Determine the [X, Y] coordinate at the center of the cell enclosing the given text.  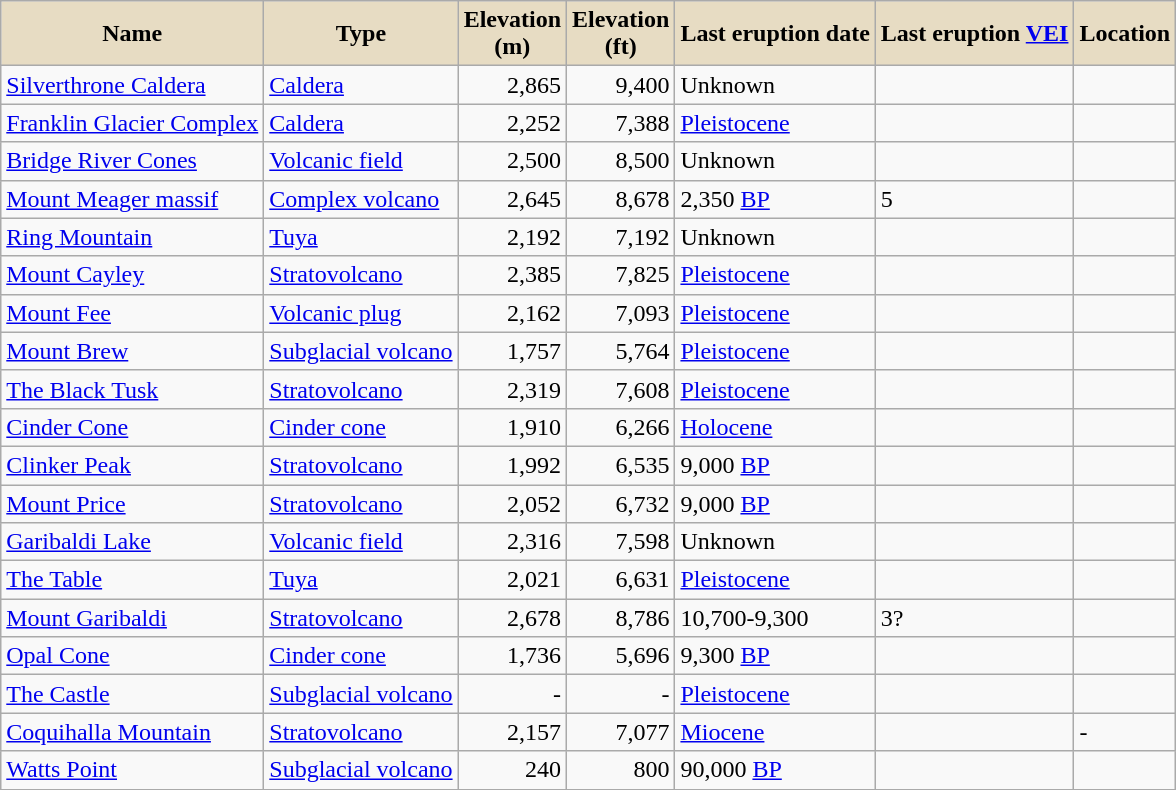
Miocene [775, 732]
8,678 [621, 199]
Mount Fee [132, 313]
Name [132, 34]
Type [361, 34]
7,093 [621, 313]
10,700-9,300 [775, 618]
6,732 [621, 503]
9,300 BP [775, 656]
Mount Garibaldi [132, 618]
9,400 [621, 85]
2,252 [512, 123]
Opal Cone [132, 656]
Last eruption date [775, 34]
2,157 [512, 732]
Clinker Peak [132, 465]
2,162 [512, 313]
7,388 [621, 123]
2,645 [512, 199]
2,678 [512, 618]
Complex volcano [361, 199]
240 [512, 770]
2,319 [512, 389]
Watts Point [132, 770]
Mount Brew [132, 351]
1,992 [512, 465]
Elevation (ft) [621, 34]
2,192 [512, 237]
2,021 [512, 580]
8,786 [621, 618]
Garibaldi Lake [132, 542]
7,608 [621, 389]
6,266 [621, 427]
5,764 [621, 351]
Mount Meager massif [132, 199]
2,350 BP [775, 199]
1,736 [512, 656]
Bridge River Cones [132, 161]
7,598 [621, 542]
Coquihalla Mountain [132, 732]
2,500 [512, 161]
7,192 [621, 237]
2,052 [512, 503]
2,316 [512, 542]
6,535 [621, 465]
8,500 [621, 161]
Franklin Glacier Complex [132, 123]
The Black Tusk [132, 389]
Silverthrone Caldera [132, 85]
Ring Mountain [132, 237]
Holocene [775, 427]
90,000 BP [775, 770]
Elevation (m) [512, 34]
Location [1125, 34]
The Table [132, 580]
800 [621, 770]
5,696 [621, 656]
Mount Price [132, 503]
Volcanic plug [361, 313]
1,757 [512, 351]
5 [974, 199]
2,385 [512, 275]
6,631 [621, 580]
7,825 [621, 275]
1,910 [512, 427]
Cinder Cone [132, 427]
The Castle [132, 694]
Mount Cayley [132, 275]
Last eruption VEI [974, 34]
7,077 [621, 732]
3? [974, 618]
2,865 [512, 85]
